Return the [X, Y] coordinate for the center point of the cell that contains the specified text.  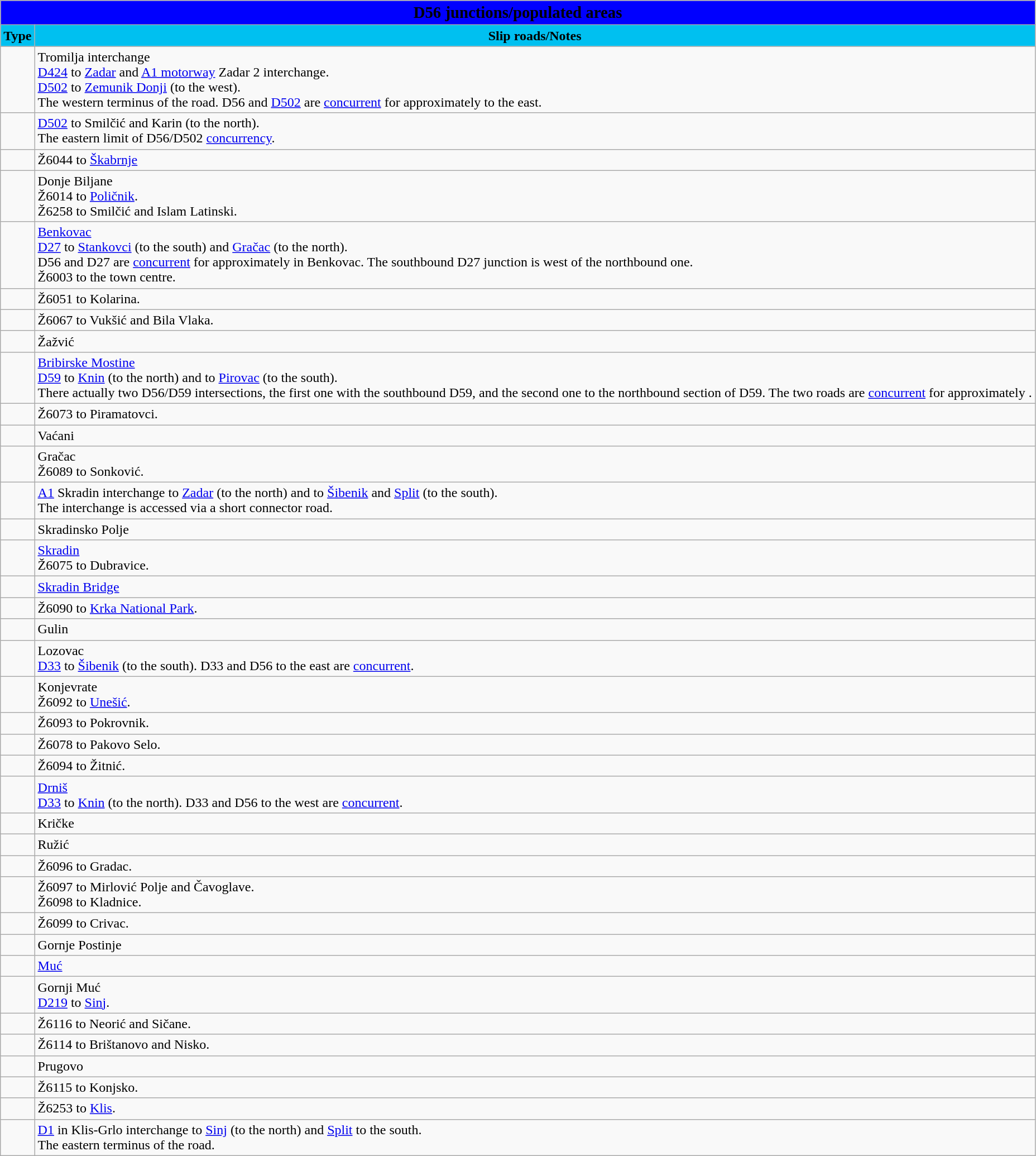
Gulin [535, 629]
Ž6093 to Pokrovnik. [535, 723]
SkradinŽ6075 to Dubravice. [535, 558]
D1 in Klis-Grlo interchange to Sinj (to the north) and Split to the south.The eastern terminus of the road. [535, 1137]
GračacŽ6089 to Sonković. [535, 465]
Gornje Postinje [535, 945]
Kričke [535, 823]
Ž6115 to Konjsko. [535, 1087]
Donje BiljaneŽ6014 to Poličnik.Ž6258 to Smilčić and Islam Latinski. [535, 196]
Ž6044 to Škabrnje [535, 160]
Ž6090 to Krka National Park. [535, 608]
Žažvić [535, 341]
Ž6073 to Piramatovci. [535, 414]
Ž6097 to Mirlović Polje and Čavoglave.Ž6098 to Kladnice. [535, 895]
Ž6067 to Vukšić and Bila Vlaka. [535, 320]
Ž6114 to Brištanovo and Nisko. [535, 1045]
Gornji Muć D219 to Sinj. [535, 995]
Skradinsko Polje [535, 529]
Ž6094 to Žitnić. [535, 766]
Skradin Bridge [535, 587]
KonjevrateŽ6092 to Unešić. [535, 695]
Ž6096 to Gradac. [535, 866]
Ž6253 to Klis. [535, 1109]
D502 to Smilčić and Karin (to the north).The eastern limit of D56/D502 concurrency. [535, 131]
Type [18, 36]
D56 junctions/populated areas [518, 13]
Ž6116 to Neorić and Sičane. [535, 1024]
Drniš D33 to Knin (to the north). D33 and D56 to the west are concurrent. [535, 794]
Ž6078 to Pakovo Selo. [535, 744]
Prugovo [535, 1066]
A1 Skradin interchange to Zadar (to the north) and to Šibenik and Split (to the south).The interchange is accessed via a short connector road. [535, 500]
Ž6099 to Crivac. [535, 924]
Lozovac D33 to Šibenik (to the south). D33 and D56 to the east are concurrent. [535, 658]
Slip roads/Notes [535, 36]
Ž6051 to Kolarina. [535, 299]
Muć [535, 966]
Vaćani [535, 435]
Ružić [535, 844]
